Detect which cell encompasses the target text, then output its [X, Y] center coordinate. 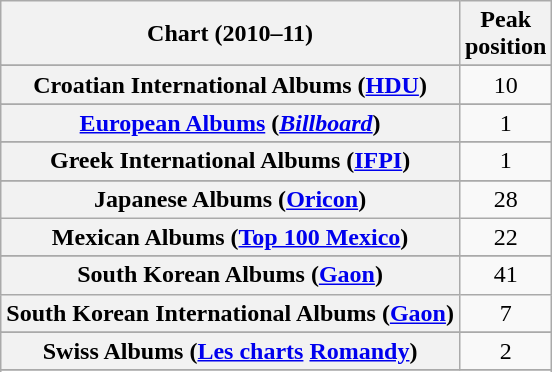
28 [505, 199]
Mexican Albums (Top 100 Mexico) [230, 237]
Swiss Albums (Les charts Romandy) [230, 351]
Peakposition [505, 34]
Croatian International Albums (HDU) [230, 85]
South Korean Albums (Gaon) [230, 275]
7 [505, 313]
22 [505, 237]
10 [505, 85]
European Albums (Billboard) [230, 123]
41 [505, 275]
Chart (2010–11) [230, 34]
South Korean International Albums (Gaon) [230, 313]
2 [505, 351]
Greek International Albums (IFPI) [230, 161]
Japanese Albums (Oricon) [230, 199]
